For the text-containing cell, return its midpoint in [X, Y] coordinate format. 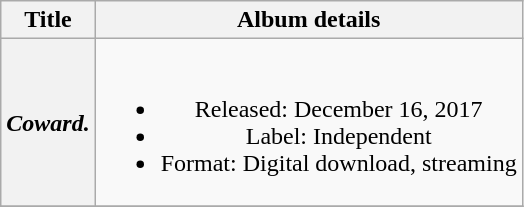
Title [48, 20]
Album details [308, 20]
Coward. [48, 122]
Released: December 16, 2017Label: IndependentFormat: Digital download, streaming [308, 122]
